Identify which cell holds the provided text, then report its [X, Y] central coordinate. 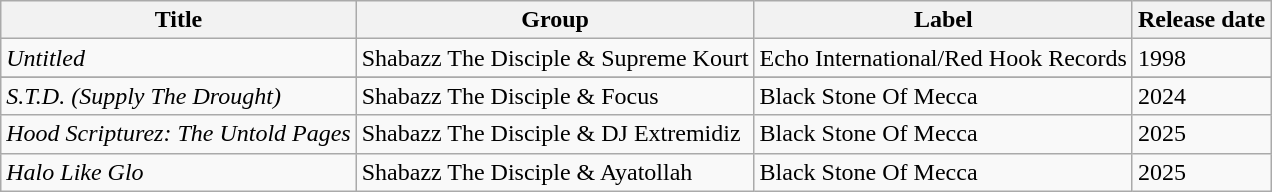
Halo Like Glo [178, 172]
1998 [1201, 58]
Untitled [178, 58]
Shabazz The Disciple & Focus [555, 96]
2024 [1201, 96]
Shabazz The Disciple & Ayatollah [555, 172]
Shabazz The Disciple & DJ Extremidiz [555, 134]
Group [555, 20]
Title [178, 20]
Shabazz The Disciple & Supreme Kourt [555, 58]
Release date [1201, 20]
Echo International/Red Hook Records [943, 58]
S.T.D. (Supply The Drought) [178, 96]
Label [943, 20]
Hood Scripturez: The Untold Pages [178, 134]
